Return the [x, y] coordinate for the center point of the cell that contains the specified text.  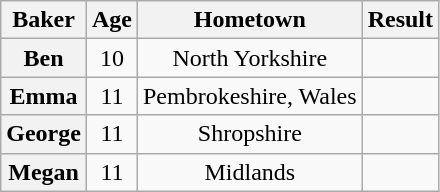
George [44, 134]
Emma [44, 96]
Ben [44, 58]
10 [112, 58]
Hometown [250, 20]
Baker [44, 20]
Age [112, 20]
Shropshire [250, 134]
Megan [44, 172]
Midlands [250, 172]
Pembrokeshire, Wales [250, 96]
North Yorkshire [250, 58]
Result [400, 20]
